Provide the [x, y] coordinate of the cell's center where the given text is located.  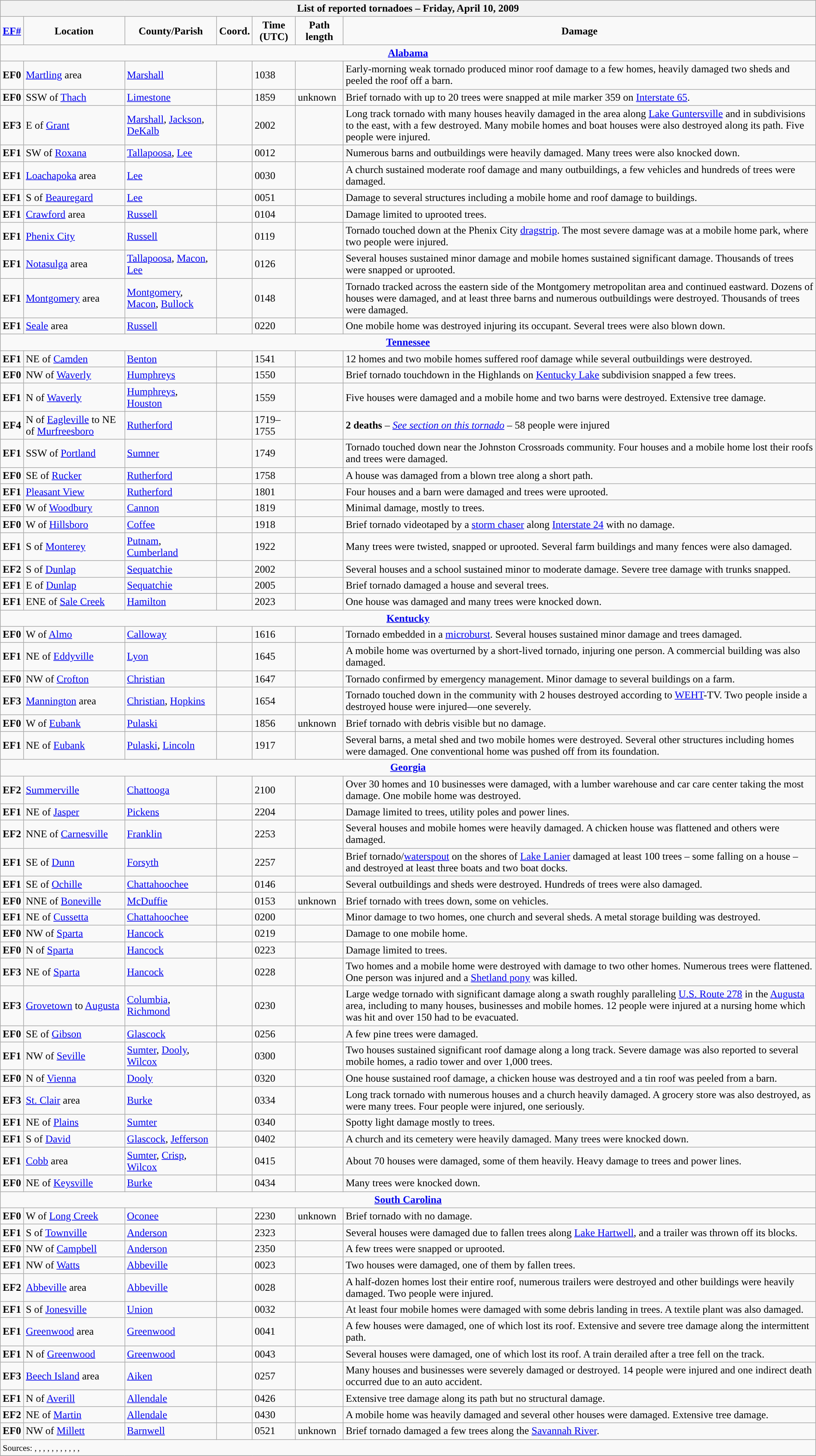
NW of Seville [74, 1056]
Martling area [74, 75]
Many houses and businesses were severely damaged or destroyed. 14 people were injured and one indirect death occurred due to an auto accident. [580, 1376]
NW of Campbell [74, 1249]
At least four mobile homes were damaged with some debris landing in trees. A textile plant was also damaged. [580, 1310]
Humphreys, Houston [171, 398]
Tallapoosa, Lee [171, 153]
1038 [274, 75]
McDuffie [171, 901]
1719–1755 [274, 425]
Seale area [74, 326]
Cannon [171, 508]
1616 [274, 635]
12 homes and two mobile homes suffered roof damage while several outbuildings were destroyed. [580, 359]
S of Dunlap [74, 569]
2323 [274, 1232]
Several houses were damaged due to fallen trees along Lake Hartwell, and a trailer was thrown off its blocks. [580, 1232]
S of David [74, 1139]
1550 [274, 375]
Chattooga [171, 790]
Brief tornado with up to 20 trees were snapped at mile marker 359 on Interstate 65. [580, 97]
S of Jonesville [74, 1310]
Columbia, Richmond [171, 1006]
Pulaski [171, 723]
2204 [274, 812]
Damage limited to trees. [580, 950]
1819 [274, 508]
A half-dozen homes lost their entire roof, numerous trailers were destroyed and other buildings were heavily damaged. Two people were injured. [580, 1287]
Marshall [171, 75]
Time (UTC) [274, 31]
2005 [274, 585]
Many trees were twisted, snapped or uprooted. Several farm buildings and many fences were also damaged. [580, 546]
About 70 houses were damaged, some of them heavily. Heavy damage to trees and power lines. [580, 1161]
SE of Dunn [74, 862]
Extensive tree damage along its path but no structural damage. [580, 1398]
Early-morning weak tornado produced minor roof damage to a few homes, heavily damaged two sheds and peeled the roof off a barn. [580, 75]
1922 [274, 546]
0030 [274, 176]
S of Beauregard [74, 197]
SE of Gibson [74, 1034]
0340 [274, 1123]
Barnwell [171, 1431]
A few houses were damaged, one of which lost its roof. Extensive and severe tree damage along the intermittent path. [580, 1332]
Grovetown to Augusta [74, 1006]
Brief tornado videotaped by a storm chaser along Interstate 24 with no damage. [580, 524]
NE of Keysville [74, 1183]
0521 [274, 1431]
A church sustained moderate roof damage and many outbuildings, a few vehicles and hundreds of trees were damaged. [580, 176]
Damage limited to trees, utility poles and power lines. [580, 812]
A church and its cemetery were heavily damaged. Many trees were knocked down. [580, 1139]
NW of Sparta [74, 933]
Glascock, Jefferson [171, 1139]
1559 [274, 398]
0148 [274, 298]
Location [74, 31]
1856 [274, 723]
2257 [274, 862]
0041 [274, 1332]
Cobb area [74, 1161]
Tornado touched down at the Phenix City dragstrip. The most severe damage was at a mobile home park, where two people were injured. [580, 236]
Damage to several structures including a mobile home and roof damage to buildings. [580, 197]
W of Hillsboro [74, 524]
Tornado confirmed by emergency management. Minor damage to several buildings on a farm. [580, 679]
Spotty light damage mostly to trees. [580, 1123]
Benton [171, 359]
NE of Eubank [74, 745]
SE of Rucker [74, 475]
Alabama [408, 53]
0200 [274, 917]
1647 [274, 679]
0223 [274, 950]
Montgomery area [74, 298]
Damage limited to uprooted trees. [580, 214]
Forsyth [171, 862]
N of Sparta [74, 950]
One mobile home was destroyed injuring its occupant. Several trees were also blown down. [580, 326]
Brief tornado damaged a house and several trees. [580, 585]
W of Woodbury [74, 508]
0230 [274, 1006]
2100 [274, 790]
N of Greenwood [74, 1354]
Minimal damage, mostly to trees. [580, 508]
1645 [274, 657]
Damage to one mobile home. [580, 933]
Brief tornado with no damage. [580, 1216]
1541 [274, 359]
Brief tornado with trees down, some on vehicles. [580, 901]
SE of Ochille [74, 884]
Calloway [171, 635]
A house was damaged from a blown tree along a short path. [580, 475]
0104 [274, 214]
Brief tornado damaged a few trees along the Savannah River. [580, 1431]
2023 [274, 602]
Sources: , , , , , , , , , , , [408, 1447]
0219 [274, 933]
NE of Martin [74, 1415]
0051 [274, 197]
Sumter, Dooly, Wilcox [171, 1056]
SW of Roxana [74, 153]
Abbeville area [74, 1287]
Several houses sustained minor damage and mobile homes sustained significant damage. Thousands of trees were snapped or uprooted. [580, 264]
NNE of Carnesville [74, 834]
Coord. [235, 31]
Several houses and mobile homes were heavily damaged. A chicken house was flattened and others were damaged. [580, 834]
Five houses were damaged and a mobile home and two barns were destroyed. Extensive tree damage. [580, 398]
A mobile home was heavily damaged and several other houses were damaged. Extensive tree damage. [580, 1415]
N of Eagleville to NE of Murfreesboro [74, 425]
0220 [274, 326]
0430 [274, 1415]
Glascock [171, 1034]
E of Grant [74, 125]
Montgomery, Macon, Bullock [171, 298]
NE of Cussetta [74, 917]
A few pine trees were damaged. [580, 1034]
Four houses and a barn were damaged and trees were uprooted. [580, 492]
SSW of Thach [74, 97]
Several houses were damaged, one of which lost its roof. A train derailed after a tree fell on the track. [580, 1354]
Minor damage to two homes, one church and several sheds. A metal storage building was destroyed. [580, 917]
One house was damaged and many trees were knocked down. [580, 602]
NNE of Boneville [74, 901]
0043 [274, 1354]
NE of Plains [74, 1123]
ENE of Sale Creek [74, 602]
Pleasant View [74, 492]
1654 [274, 701]
Brief tornado touchdown in the Highlands on Kentucky Lake subdivision snapped a few trees. [580, 375]
0119 [274, 236]
0023 [274, 1265]
Sumter [171, 1123]
Tallapoosa, Macon, Lee [171, 264]
0434 [274, 1183]
2253 [274, 834]
Christian [171, 679]
0153 [274, 901]
0012 [274, 153]
1758 [274, 475]
Dooly [171, 1078]
Sumner [171, 453]
Many trees were knocked down. [580, 1183]
St. Clair area [74, 1101]
Notasulga area [74, 264]
W of Long Creek [74, 1216]
Lyon [171, 657]
W of Eubank [74, 723]
Tornado touched down in the community with 2 houses destroyed according to WEHT-TV. Two people inside a destroyed house were injured—one severely. [580, 701]
1918 [274, 524]
0257 [274, 1376]
2 deaths – See section on this tornado – 58 people were injured [580, 425]
Humphreys [171, 375]
Path length [319, 31]
Christian, Hopkins [171, 701]
Putnam, Cumberland [171, 546]
EF4 [12, 425]
County/Parish [171, 31]
Greenwood area [74, 1332]
Brief tornado with debris visible but no damage. [580, 723]
SSW of Portland [74, 453]
1917 [274, 745]
0334 [274, 1101]
S of Townville [74, 1232]
NE of Jasper [74, 812]
A few trees were snapped or uprooted. [580, 1249]
Loachapoka area [74, 176]
EF# [12, 31]
0256 [274, 1034]
0300 [274, 1056]
Coffee [171, 524]
2350 [274, 1249]
1801 [274, 492]
1859 [274, 97]
Tennessee [408, 342]
Kentucky [408, 618]
Pickens [171, 812]
NW of Crofton [74, 679]
NW of Millett [74, 1431]
N of Averill [74, 1398]
Georgia [408, 768]
Franklin [171, 834]
Aiken [171, 1376]
0126 [274, 264]
NW of Watts [74, 1265]
0146 [274, 884]
0228 [274, 972]
W of Almo [74, 635]
Several houses and a school sustained minor to moderate damage. Severe tree damage with trunks snapped. [580, 569]
Mannington area [74, 701]
Sumter, Crisp, Wilcox [171, 1161]
Union [171, 1310]
Limestone [171, 97]
0415 [274, 1161]
Several outbuildings and sheds were destroyed. Hundreds of trees were also damaged. [580, 884]
S of Monterey [74, 546]
NE of Camden [74, 359]
One house sustained roof damage, a chicken house was destroyed and a tin roof was peeled from a barn. [580, 1078]
NW of Waverly [74, 375]
A mobile home was overturned by a short-lived tornado, injuring one person. A commercial building was also damaged. [580, 657]
0426 [274, 1398]
Tornado touched down near the Johnston Crossroads community. Four houses and a mobile home lost their roofs and trees were damaged. [580, 453]
Marshall, Jackson, DeKalb [171, 125]
Hamilton [171, 602]
Two houses were damaged, one of them by fallen trees. [580, 1265]
0028 [274, 1287]
List of reported tornadoes – Friday, April 10, 2009 [408, 9]
Phenix City [74, 236]
Numerous barns and outbuildings were heavily damaged. Many trees were also knocked down. [580, 153]
N of Vienna [74, 1078]
Oconee [171, 1216]
Over 30 homes and 10 businesses were damaged, with a lumber warehouse and car care center taking the most damage. One mobile home was destroyed. [580, 790]
Beech Island area [74, 1376]
0032 [274, 1310]
2230 [274, 1216]
Summerville [74, 790]
N of Waverly [74, 398]
Damage [580, 31]
Crawford area [74, 214]
Tornado embedded in a microburst. Several houses sustained minor damage and trees damaged. [580, 635]
E of Dunlap [74, 585]
1749 [274, 453]
NE of Sparta [74, 972]
Pulaski, Lincoln [171, 745]
0402 [274, 1139]
NE of Eddyville [74, 657]
South Carolina [408, 1200]
0320 [274, 1078]
